Extract the (x, y) coordinate from the center of the cell holding the provided text.  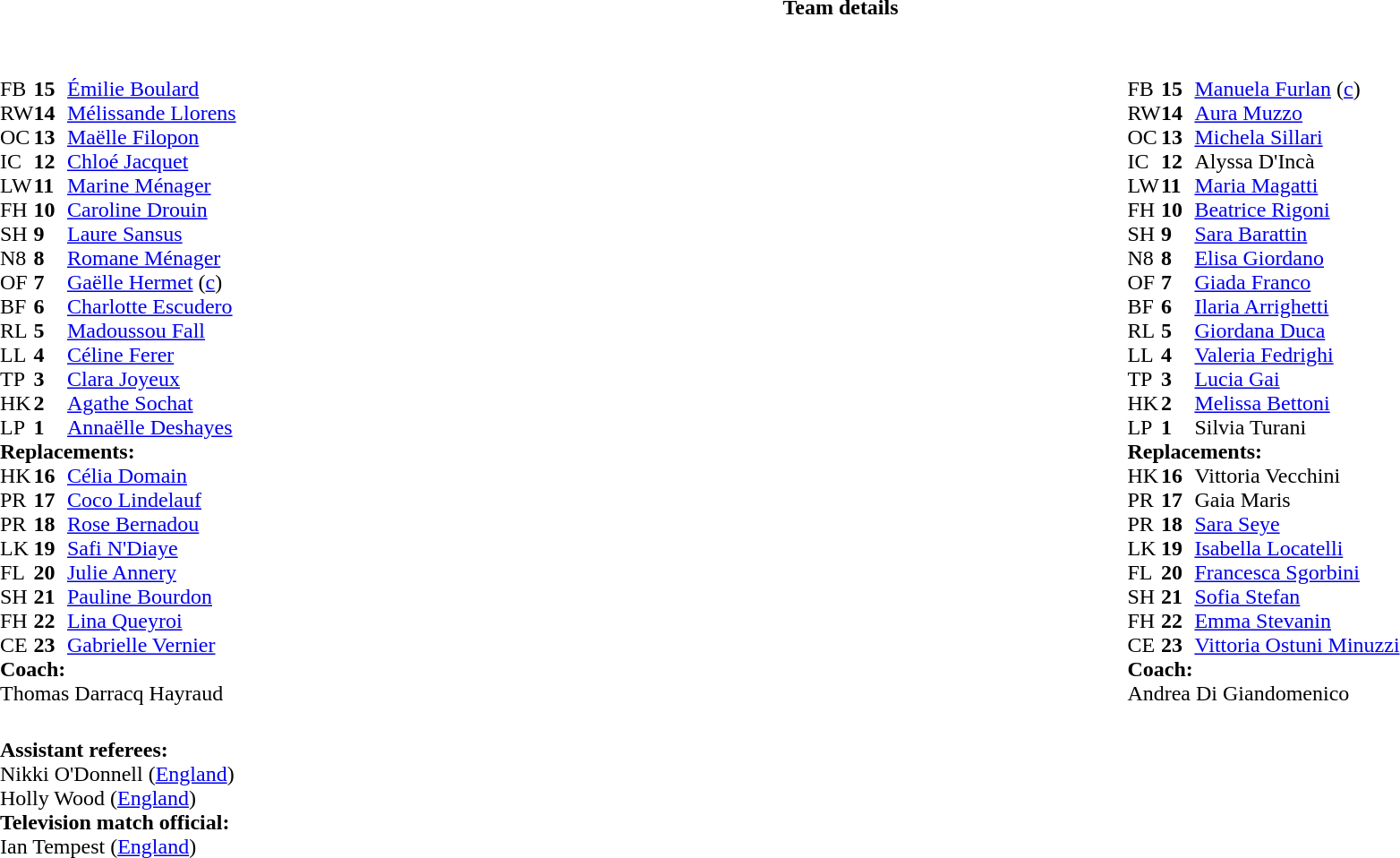
Caroline Drouin (152, 210)
Aura Muzzo (1296, 113)
Sara Barattin (1296, 235)
Célia Domain (152, 476)
Ilaria Arrighetti (1296, 306)
Annaëlle Deshayes (152, 428)
Francesca Sgorbini (1296, 573)
Madoussou Fall (152, 331)
Vittoria Ostuni Minuzzi (1296, 645)
Sofia Stefan (1296, 596)
Alyssa D'Incà (1296, 161)
Safi N'Diaye (152, 548)
Mélissande Llorens (152, 113)
Valeria Fedrighi (1296, 355)
Giordana Duca (1296, 331)
Charlotte Escudero (152, 306)
Beatrice Rigoni (1296, 210)
Manuela Furlan (c) (1296, 90)
Clara Joyeux (152, 380)
Vittoria Vecchini (1296, 476)
Andrea Di Giandomenico (1263, 693)
Pauline Bourdon (152, 596)
Gaia Maris (1296, 500)
Michela Sillari (1296, 138)
Romane Ménager (152, 258)
Agathe Sochat (152, 403)
Silvia Turani (1296, 428)
Céline Ferer (152, 355)
Laure Sansus (152, 235)
Isabella Locatelli (1296, 548)
Coco Lindelauf (152, 500)
Lina Queyroi (152, 622)
Thomas Darracq Hayraud (118, 693)
Marine Ménager (152, 186)
Rose Bernadou (152, 525)
Elisa Giordano (1296, 258)
Chloé Jacquet (152, 161)
Maria Magatti (1296, 186)
Gaëlle Hermet (c) (152, 283)
Melissa Bettoni (1296, 403)
Maëlle Filopon (152, 138)
Giada Franco (1296, 283)
Emma Stevanin (1296, 622)
Émilie Boulard (152, 90)
Gabrielle Vernier (152, 645)
Lucia Gai (1296, 380)
Julie Annery (152, 573)
Sara Seye (1296, 525)
